Extract the (x, y) coordinate from the center of the cell holding the provided text.  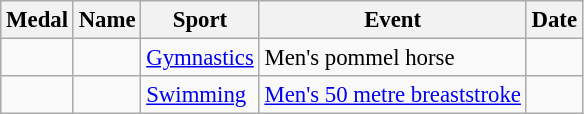
Sport (200, 20)
Event (392, 20)
Name (107, 20)
Men's 50 metre breaststroke (392, 95)
Medal (38, 20)
Date (554, 20)
Men's pommel horse (392, 58)
Gymnastics (200, 58)
Swimming (200, 95)
